Output the (X, Y) coordinate of the center of the cell containing the given text.  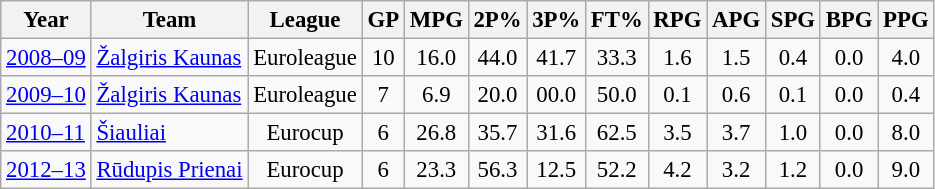
41.7 (556, 58)
Rūdupis Prienai (170, 170)
9.0 (906, 170)
GP (383, 20)
31.6 (556, 133)
52.2 (618, 170)
0.6 (736, 95)
7 (383, 95)
3.5 (678, 133)
20.0 (498, 95)
Team (170, 20)
FT% (618, 20)
26.8 (436, 133)
12.5 (556, 170)
PPG (906, 20)
Šiauliai (170, 133)
2P% (498, 20)
8.0 (906, 133)
33.3 (618, 58)
4.2 (678, 170)
APG (736, 20)
62.5 (618, 133)
SPG (792, 20)
1.5 (736, 58)
10 (383, 58)
2009–10 (46, 95)
23.3 (436, 170)
50.0 (618, 95)
16.0 (436, 58)
3.7 (736, 133)
2010–11 (46, 133)
2012–13 (46, 170)
1.6 (678, 58)
BPG (848, 20)
2008–09 (46, 58)
League (305, 20)
3.2 (736, 170)
4.0 (906, 58)
44.0 (498, 58)
Year (46, 20)
56.3 (498, 170)
3P% (556, 20)
1.2 (792, 170)
1.0 (792, 133)
00.0 (556, 95)
35.7 (498, 133)
MPG (436, 20)
RPG (678, 20)
6.9 (436, 95)
